Pinpoint the cell where the given text exists, returning its (X, Y) midpoint coordinate. 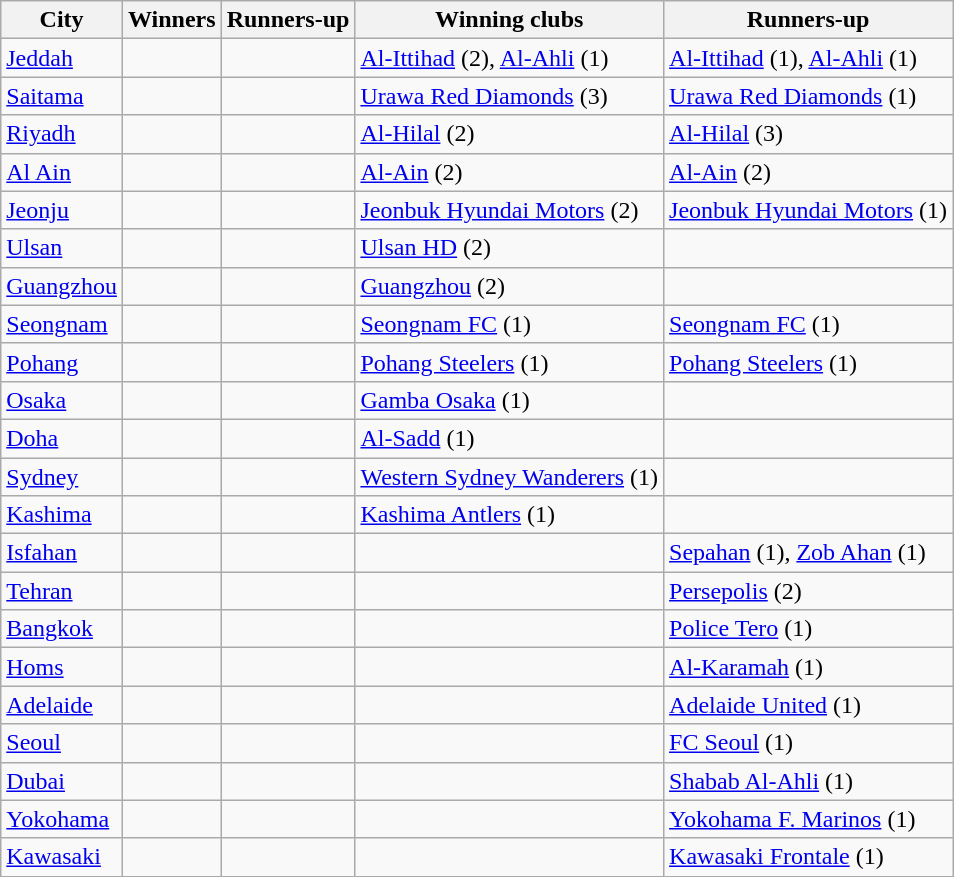
Al-Hilal (2) (510, 134)
Yokohama (62, 819)
Pohang (62, 362)
Police Tero (1) (808, 629)
Adelaide United (1) (808, 705)
City (62, 20)
Bangkok (62, 629)
Al Ain (62, 172)
Guangzhou (2) (510, 286)
Shabab Al-Ahli (1) (808, 781)
Jeddah (62, 58)
Urawa Red Diamonds (1) (808, 96)
Al-Ittihad (1), Al-Ahli (1) (808, 58)
Al-Karamah (1) (808, 667)
Saitama (62, 96)
Gamba Osaka (1) (510, 400)
Urawa Red Diamonds (3) (510, 96)
Al-Hilal (3) (808, 134)
Seoul (62, 743)
Doha (62, 438)
Persepolis (2) (808, 591)
Kashima Antlers (1) (510, 515)
Jeonju (62, 210)
Winning clubs (510, 20)
Kawasaki (62, 857)
Jeonbuk Hyundai Motors (1) (808, 210)
Kashima (62, 515)
Seongnam (62, 324)
Adelaide (62, 705)
Guangzhou (62, 286)
Riyadh (62, 134)
Homs (62, 667)
Al-Ittihad (2), Al-Ahli (1) (510, 58)
Winners (172, 20)
Isfahan (62, 553)
Sydney (62, 477)
Kawasaki Frontale (1) (808, 857)
Dubai (62, 781)
Yokohama F. Marinos (1) (808, 819)
Al-Sadd (1) (510, 438)
Osaka (62, 400)
Western Sydney Wanderers (1) (510, 477)
FC Seoul (1) (808, 743)
Jeonbuk Hyundai Motors (2) (510, 210)
Sepahan (1), Zob Ahan (1) (808, 553)
Ulsan (62, 248)
Ulsan HD (2) (510, 248)
Tehran (62, 591)
